For the text-containing cell, return its midpoint in (X, Y) coordinate format. 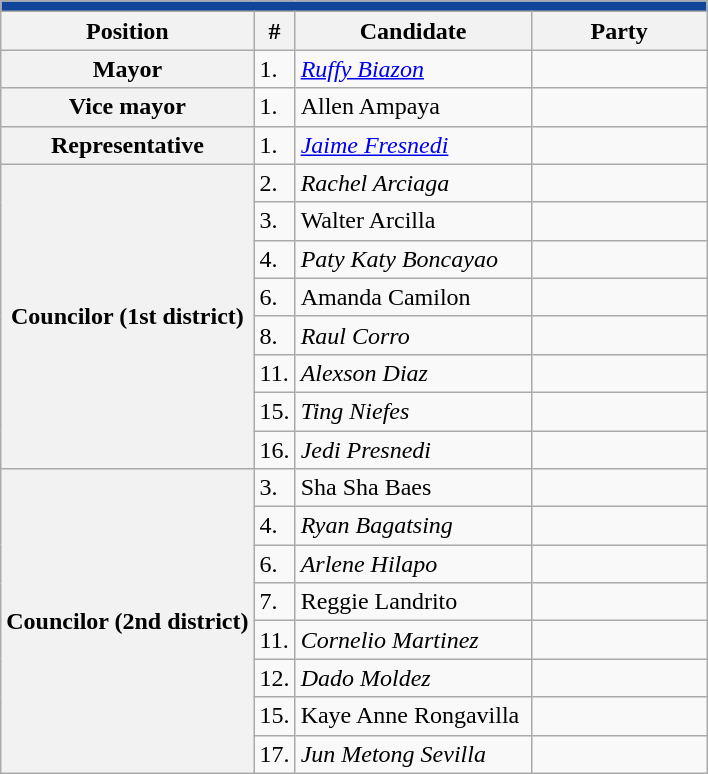
Jedi Presnedi (413, 449)
Rachel Arciaga (413, 183)
7. (274, 602)
Reggie Landrito (413, 602)
Ruffy Biazon (413, 69)
Walter Arcilla (413, 221)
12. (274, 678)
Cornelio Martinez (413, 640)
Sha Sha Baes (413, 488)
Dado Moldez (413, 678)
Paty Katy Boncayao (413, 259)
Councilor (2nd district) (128, 621)
Vice mayor (128, 107)
Alexson Diaz (413, 373)
Ryan Bagatsing (413, 526)
Jaime Fresnedi (413, 145)
Allen Ampaya (413, 107)
Representative (128, 145)
Amanda Camilon (413, 297)
2. (274, 183)
17. (274, 754)
Raul Corro (413, 335)
16. (274, 449)
Ting Niefes (413, 411)
Mayor (128, 69)
Kaye Anne Rongavilla (413, 716)
Councilor (1st district) (128, 316)
8. (274, 335)
Position (128, 31)
Arlene Hilapo (413, 564)
Party (619, 31)
Jun Metong Sevilla (413, 754)
Candidate (413, 31)
# (274, 31)
